Locate the cell with the specified text and output its (X, Y) center coordinate. 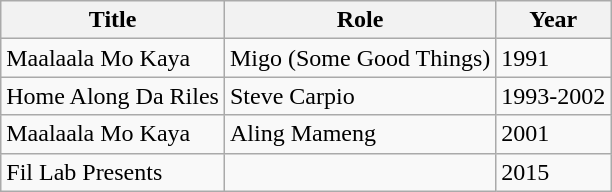
Home Along Da Riles (113, 96)
2001 (554, 134)
1993-2002 (554, 96)
Title (113, 20)
Steve Carpio (360, 96)
1991 (554, 58)
Migo (Some Good Things) (360, 58)
Aling Mameng (360, 134)
Fil Lab Presents (113, 172)
Year (554, 20)
2015 (554, 172)
Role (360, 20)
